Output the [x, y] coordinate of the center of the cell containing the given text.  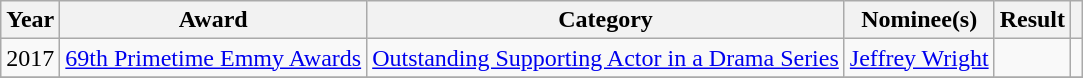
Jeffrey Wright [919, 58]
Award [214, 20]
2017 [30, 58]
69th Primetime Emmy Awards [214, 58]
Outstanding Supporting Actor in a Drama Series [606, 58]
Category [606, 20]
Result [1032, 20]
Nominee(s) [919, 20]
Year [30, 20]
